Determine the [x, y] coordinate at the center of the cell enclosing the given text.  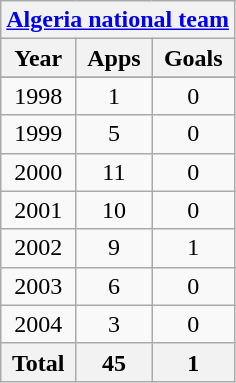
1999 [38, 134]
2003 [38, 286]
2002 [38, 248]
5 [114, 134]
45 [114, 362]
3 [114, 324]
2000 [38, 172]
Algeria national team [118, 20]
9 [114, 248]
Goals [193, 58]
2001 [38, 210]
Year [38, 58]
1998 [38, 96]
Apps [114, 58]
Total [38, 362]
6 [114, 286]
2004 [38, 324]
11 [114, 172]
10 [114, 210]
